Pinpoint the cell where the given text exists, returning its [X, Y] midpoint coordinate. 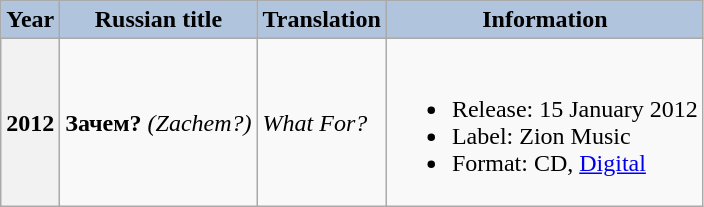
Year [30, 20]
Release: 15 January 2012Label: Zion MusicFormat: CD, Digital [544, 122]
Russian title [158, 20]
Translation [322, 20]
Information [544, 20]
Зачем? (Zachem?) [158, 122]
What For? [322, 122]
2012 [30, 122]
